Detect which cell encompasses the target text, then output its [x, y] center coordinate. 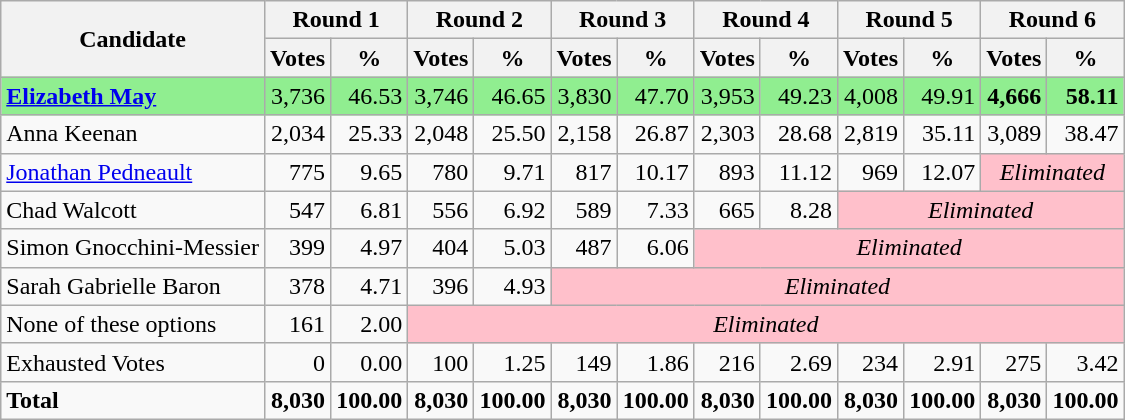
2,303 [727, 134]
2,048 [441, 134]
Round 2 [480, 20]
9.71 [512, 172]
9.65 [370, 172]
Elizabeth May [133, 96]
Total [133, 400]
Candidate [133, 39]
2.69 [798, 362]
12.07 [942, 172]
47.70 [656, 96]
26.87 [656, 134]
3,736 [297, 96]
2.91 [942, 362]
149 [584, 362]
2.00 [370, 324]
4,666 [1014, 96]
556 [441, 210]
4.97 [370, 248]
665 [727, 210]
11.12 [798, 172]
49.91 [942, 96]
100 [441, 362]
25.33 [370, 134]
5.03 [512, 248]
7.33 [656, 210]
378 [297, 286]
547 [297, 210]
25.50 [512, 134]
775 [297, 172]
Simon Gnocchini-Messier [133, 248]
8.28 [798, 210]
275 [1014, 362]
Round 1 [336, 20]
780 [441, 172]
3,830 [584, 96]
None of these options [133, 324]
Chad Walcott [133, 210]
1.86 [656, 362]
Jonathan Pedneault [133, 172]
3,953 [727, 96]
46.65 [512, 96]
Round 6 [1052, 20]
10.17 [656, 172]
893 [727, 172]
4,008 [870, 96]
161 [297, 324]
396 [441, 286]
3,089 [1014, 134]
Sarah Gabrielle Baron [133, 286]
399 [297, 248]
2,158 [584, 134]
35.11 [942, 134]
487 [584, 248]
0.00 [370, 362]
3.42 [1086, 362]
46.53 [370, 96]
28.68 [798, 134]
589 [584, 210]
234 [870, 362]
58.11 [1086, 96]
4.93 [512, 286]
6.81 [370, 210]
2,819 [870, 134]
38.47 [1086, 134]
Exhausted Votes [133, 362]
817 [584, 172]
Round 4 [766, 20]
404 [441, 248]
6.92 [512, 210]
1.25 [512, 362]
Round 5 [908, 20]
2,034 [297, 134]
49.23 [798, 96]
0 [297, 362]
4.71 [370, 286]
Round 3 [622, 20]
Anna Keenan [133, 134]
3,746 [441, 96]
216 [727, 362]
6.06 [656, 248]
969 [870, 172]
